Determine the [x, y] coordinate at the center of the cell enclosing the given text.  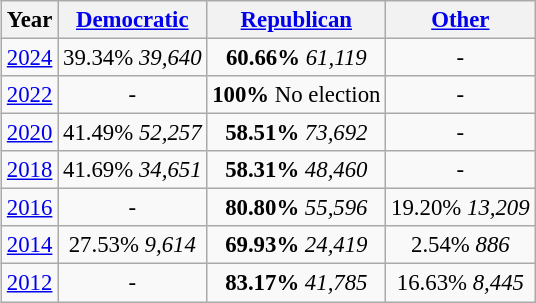
2020 [30, 133]
Other [460, 20]
41.49% 52,257 [132, 133]
27.53% 9,614 [132, 245]
2014 [30, 245]
41.69% 34,651 [132, 170]
19.20% 13,209 [460, 208]
Republican [296, 20]
2022 [30, 95]
80.80% 55,596 [296, 208]
2.54% 886 [460, 245]
2018 [30, 170]
60.66% 61,119 [296, 58]
100% No election [296, 95]
58.51% 73,692 [296, 133]
2016 [30, 208]
58.31% 48,460 [296, 170]
Year [30, 20]
69.93% 24,419 [296, 245]
Democratic [132, 20]
2012 [30, 283]
83.17% 41,785 [296, 283]
16.63% 8,445 [460, 283]
2024 [30, 58]
39.34% 39,640 [132, 58]
